Return [x, y] of the center of cell containing provided text 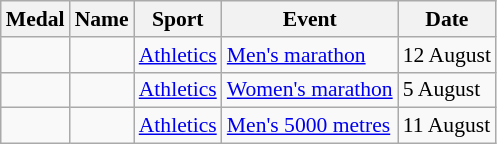
11 August [447, 126]
Event [310, 19]
5 August [447, 90]
Medal [36, 19]
Sport [178, 19]
Men's 5000 metres [310, 126]
Women's marathon [310, 90]
Date [447, 19]
12 August [447, 55]
Name [102, 19]
Men's marathon [310, 55]
